Detect which cell encompasses the target text, then output its [X, Y] center coordinate. 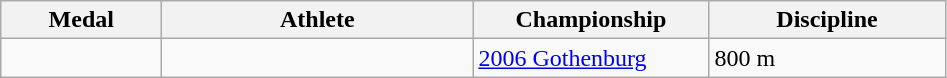
Medal [82, 20]
800 m [827, 58]
Championship [591, 20]
Athlete [318, 20]
Discipline [827, 20]
2006 Gothenburg [591, 58]
